Capture the cell that displays the provided text and extract its [X, Y] central coordinate. 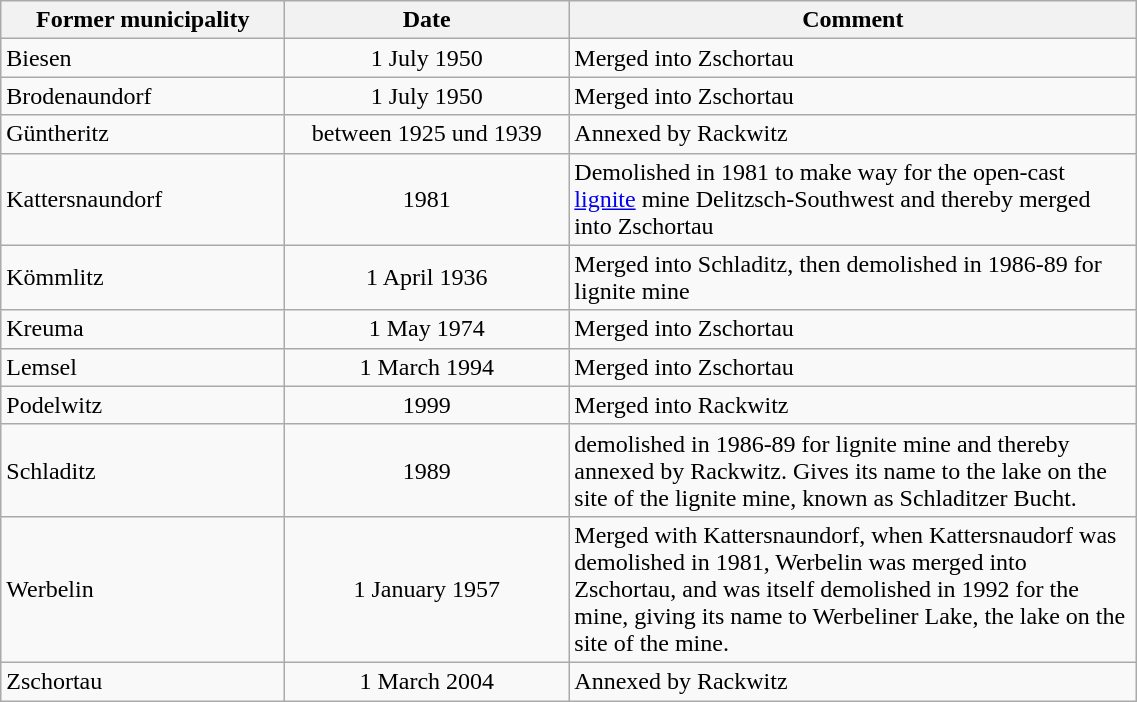
Kattersnaundorf [143, 199]
Merged into Rackwitz [853, 405]
Güntheritz [143, 134]
1 January 1957 [427, 589]
Demolished in 1981 to make way for the open-cast lignite mine Delitzsch-Southwest and thereby merged into Zschortau [853, 199]
Biesen [143, 58]
Werbelin [143, 589]
1 April 1936 [427, 278]
1989 [427, 470]
Kreuma [143, 329]
1 May 1974 [427, 329]
Zschortau [143, 681]
between 1925 und 1939 [427, 134]
Brodenaundorf [143, 96]
Schladitz [143, 470]
Former municipality [143, 20]
Podelwitz [143, 405]
Comment [853, 20]
Kömmlitz [143, 278]
Date [427, 20]
Lemsel [143, 367]
1 March 1994 [427, 367]
1981 [427, 199]
1 March 2004 [427, 681]
Merged into Schladitz, then demolished in 1986-89 for lignite mine [853, 278]
1999 [427, 405]
